Detect which cell encompasses the target text, then output its [x, y] center coordinate. 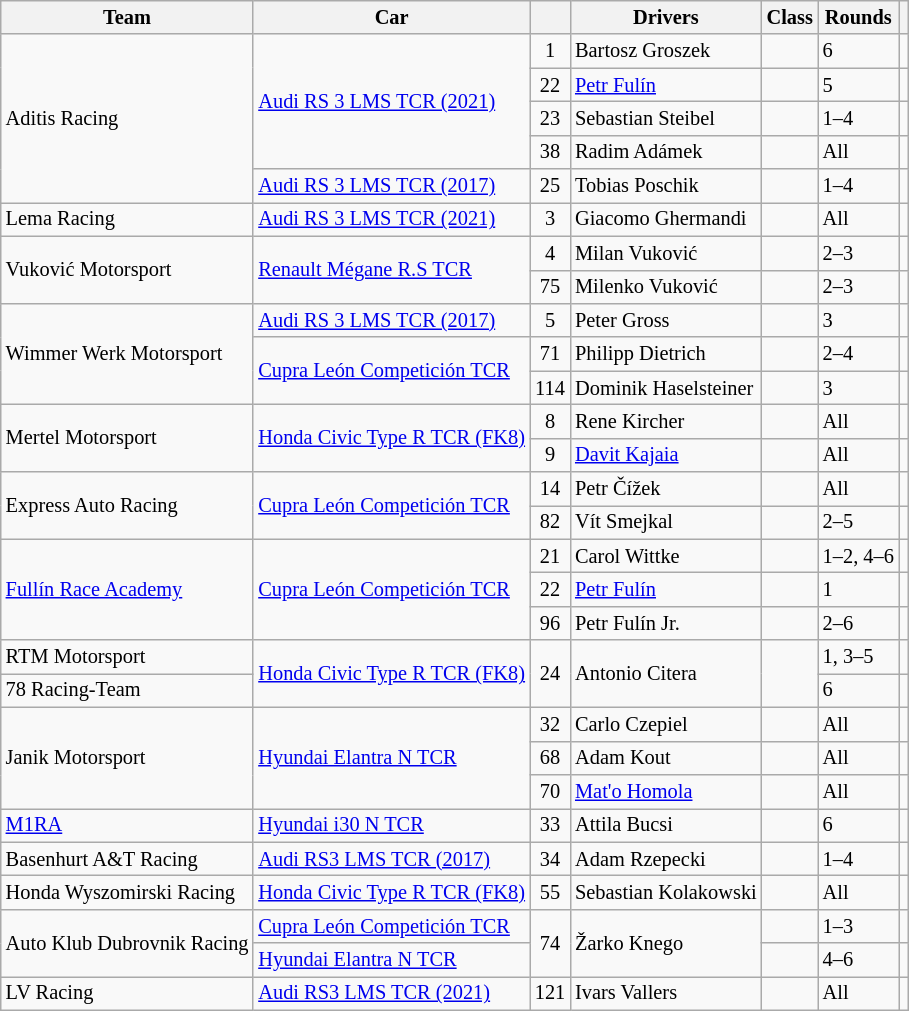
Sebastian Kolakowski [666, 892]
Wimmer Werk Motorsport [128, 354]
Renault Mégane R.S TCR [392, 270]
Giacomo Ghermandi [666, 219]
21 [550, 556]
Adam Kout [666, 758]
Milan Vuković [666, 253]
Adam Rzepecki [666, 859]
Rene Kircher [666, 421]
Mertel Motorsport [128, 438]
RTM Motorsport [128, 657]
Peter Gross [666, 320]
Bartosz Groszek [666, 51]
Davit Kajaia [666, 455]
25 [550, 186]
Žarko Knego [666, 942]
Carlo Czepiel [666, 724]
LV Racing [128, 993]
Petr Čížek [666, 489]
55 [550, 892]
Auto Klub Dubrovnik Racing [128, 942]
8 [550, 421]
Vít Smejkal [666, 522]
Fullín Race Academy [128, 590]
75 [550, 287]
Lema Racing [128, 219]
78 Racing-Team [128, 690]
1, 3–5 [858, 657]
Basenhurt A&T Racing [128, 859]
71 [550, 354]
1–3 [858, 926]
Team [128, 17]
Hyundai i30 N TCR [392, 825]
Tobias Poschik [666, 186]
Sebastian Steibel [666, 118]
2–6 [858, 623]
4–6 [858, 960]
1–2, 4–6 [858, 556]
Janik Motorsport [128, 758]
2–5 [858, 522]
Class [790, 17]
82 [550, 522]
114 [550, 388]
Milenko Vuković [666, 287]
34 [550, 859]
68 [550, 758]
Drivers [666, 17]
9 [550, 455]
Rounds [858, 17]
74 [550, 942]
Dominik Haselsteiner [666, 388]
Vuković Motorsport [128, 270]
Attila Bucsi [666, 825]
70 [550, 791]
Honda Wyszomirski Racing [128, 892]
Philipp Dietrich [666, 354]
Car [392, 17]
M1RA [128, 825]
96 [550, 623]
23 [550, 118]
Audi RS3 LMS TCR (2021) [392, 993]
Antonio Citera [666, 674]
33 [550, 825]
Petr Fulín Jr. [666, 623]
Aditis Racing [128, 118]
38 [550, 152]
14 [550, 489]
32 [550, 724]
121 [550, 993]
4 [550, 253]
Audi RS3 LMS TCR (2017) [392, 859]
Radim Adámek [666, 152]
Ivars Vallers [666, 993]
24 [550, 674]
Mat'o Homola [666, 791]
Express Auto Racing [128, 506]
Carol Wittke [666, 556]
2–4 [858, 354]
